Capture the cell that displays the provided text and extract its [x, y] central coordinate. 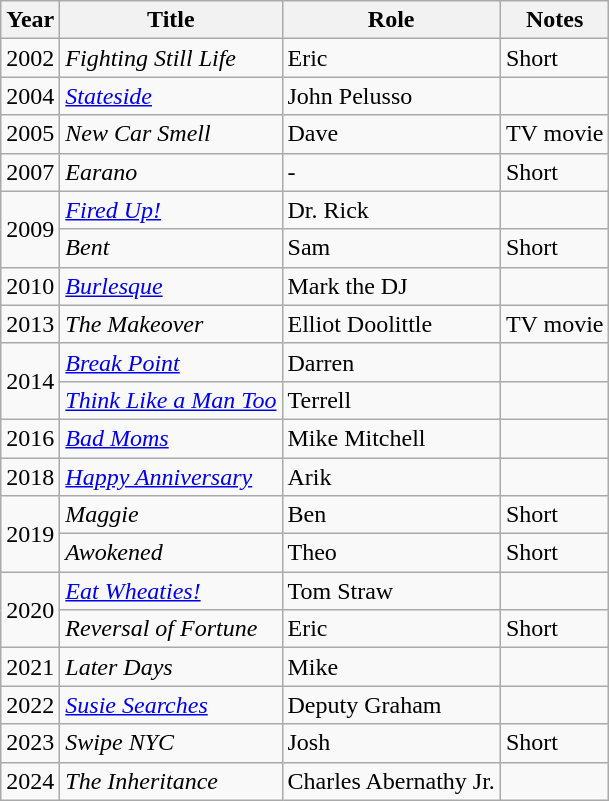
2022 [30, 705]
Swipe NYC [171, 743]
2024 [30, 781]
2010 [30, 286]
Notes [554, 20]
2019 [30, 534]
Role [391, 20]
2016 [30, 438]
Susie Searches [171, 705]
New Car Smell [171, 134]
Awokened [171, 553]
Fighting Still Life [171, 58]
Charles Abernathy Jr. [391, 781]
2020 [30, 610]
Terrell [391, 400]
Burlesque [171, 286]
2009 [30, 229]
Arik [391, 477]
Eat Wheaties! [171, 591]
Dave [391, 134]
Dr. Rick [391, 210]
Stateside [171, 96]
Later Days [171, 667]
2004 [30, 96]
The Makeover [171, 324]
Sam [391, 248]
Theo [391, 553]
2002 [30, 58]
Deputy Graham [391, 705]
Break Point [171, 362]
Think Like a Man Too [171, 400]
Mike Mitchell [391, 438]
Ben [391, 515]
Earano [171, 172]
Mark the DJ [391, 286]
Mike [391, 667]
Fired Up! [171, 210]
Josh [391, 743]
2014 [30, 381]
2018 [30, 477]
John Pelusso [391, 96]
Happy Anniversary [171, 477]
Reversal of Fortune [171, 629]
Bad Moms [171, 438]
Year [30, 20]
The Inheritance [171, 781]
2013 [30, 324]
2005 [30, 134]
Tom Straw [391, 591]
Bent [171, 248]
- [391, 172]
Elliot Doolittle [391, 324]
Maggie [171, 515]
2021 [30, 667]
2007 [30, 172]
Darren [391, 362]
2023 [30, 743]
Title [171, 20]
